Find where the given text appears and provide that cell's center as (X, Y) coordinate. 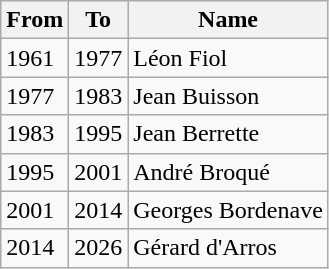
From (35, 20)
Name (228, 20)
Léon Fiol (228, 58)
André Broqué (228, 172)
Jean Buisson (228, 96)
Georges Bordenave (228, 210)
Gérard d'Arros (228, 248)
Jean Berrette (228, 134)
1961 (35, 58)
To (98, 20)
2026 (98, 248)
